Scan for the cell matching the given text and deliver its (x, y) coordinate at center. 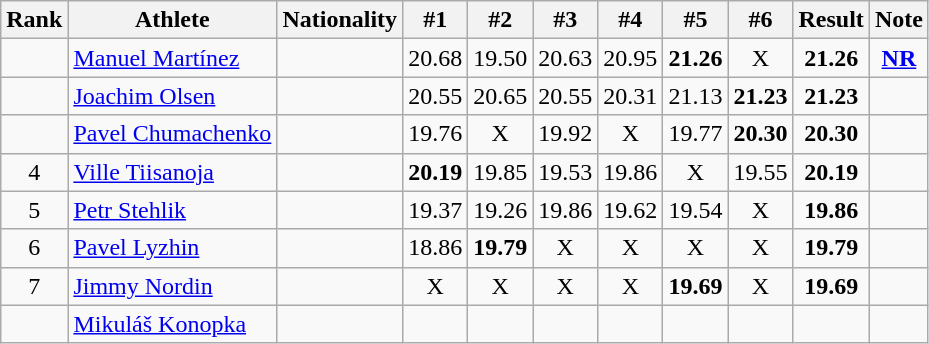
20.63 (566, 58)
Ville Tiisanoja (172, 172)
Manuel Martínez (172, 58)
7 (34, 286)
19.77 (696, 134)
4 (34, 172)
18.86 (436, 248)
20.65 (500, 96)
19.26 (500, 210)
#3 (566, 20)
Pavel Chumachenko (172, 134)
19.92 (566, 134)
5 (34, 210)
NR (898, 58)
Pavel Lyzhin (172, 248)
19.53 (566, 172)
Joachim Olsen (172, 96)
#2 (500, 20)
#4 (630, 20)
21.13 (696, 96)
Nationality (340, 20)
Athlete (172, 20)
Note (898, 20)
19.62 (630, 210)
Mikuláš Konopka (172, 324)
19.54 (696, 210)
#6 (760, 20)
Jimmy Nordin (172, 286)
#5 (696, 20)
19.76 (436, 134)
19.37 (436, 210)
19.85 (500, 172)
19.50 (500, 58)
20.68 (436, 58)
Result (831, 20)
20.95 (630, 58)
20.31 (630, 96)
Rank (34, 20)
19.55 (760, 172)
Petr Stehlik (172, 210)
6 (34, 248)
#1 (436, 20)
